Search for the cell housing the specified text and yield its [X, Y] center coordinate. 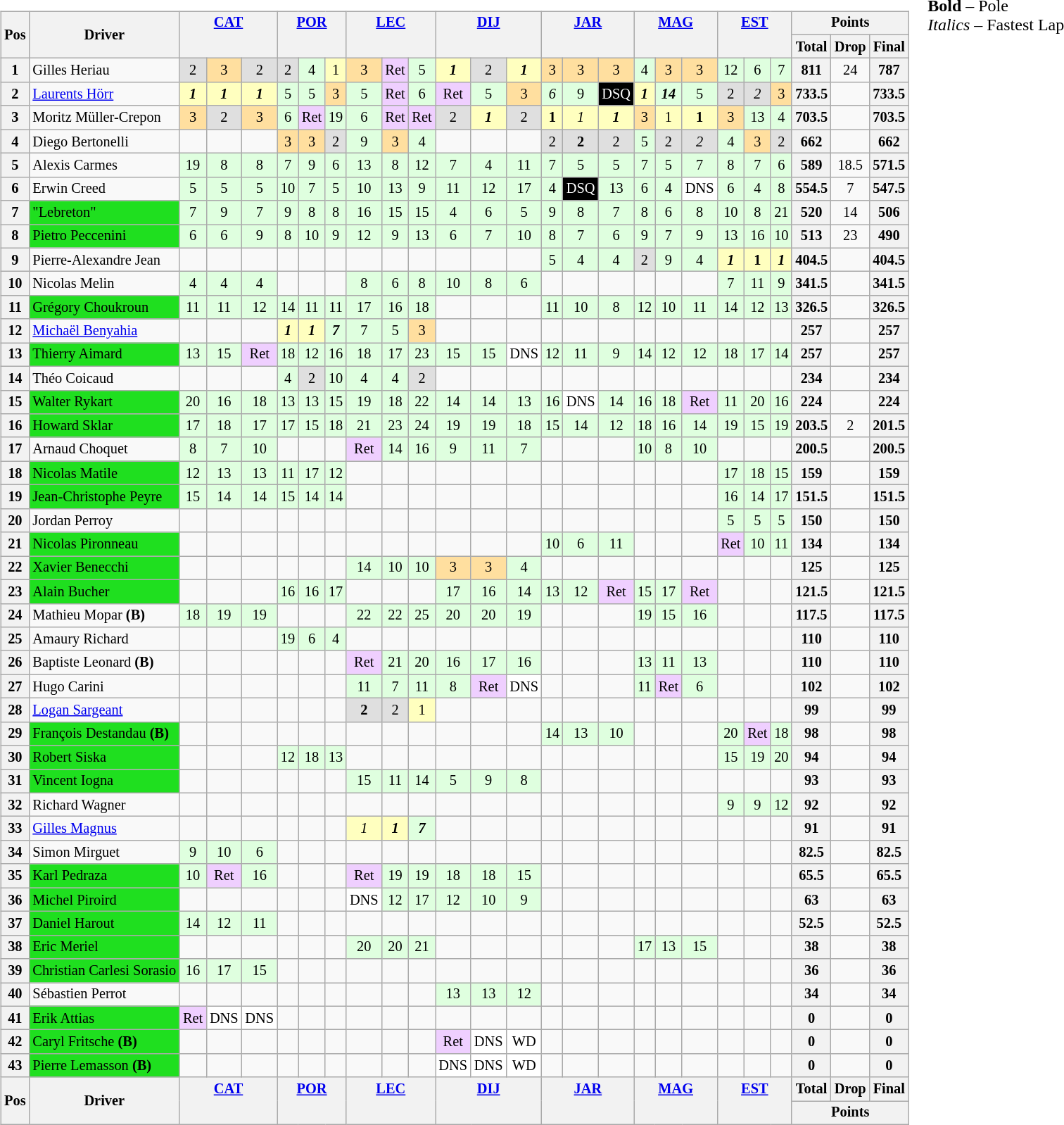
28 [15, 710]
32 [15, 805]
Logan Sargeant [104, 710]
Alain Bucher [104, 591]
Nicolas Melin [104, 284]
203.5 [811, 426]
Richard Wagner [104, 805]
Alexis Carmes [104, 165]
520 [811, 213]
811 [811, 70]
Jordan Perroy [104, 520]
201.5 [889, 426]
39 [15, 971]
Thierry Aimard [104, 355]
Pierre-Alexandre Jean [104, 260]
Erik Attias [104, 1018]
29 [15, 734]
Eric Meriel [104, 947]
Diego Bertonelli [104, 142]
Simon Mirguet [104, 853]
Xavier Benecchi [104, 568]
Théo Coicaud [104, 378]
Gilles Heriau [104, 70]
Jean-Christophe Peyre [104, 497]
37 [15, 924]
35 [15, 876]
Vincent Iogna [104, 781]
Mathieu Mopar (B) [104, 615]
Erwin Creed [104, 189]
Pietro Peccenini [104, 237]
26 [15, 662]
Amaury Richard [104, 639]
"Lebreton" [104, 213]
18.5 [850, 165]
Gilles Magnus [104, 829]
40 [15, 995]
Robert Siska [104, 758]
571.5 [889, 165]
Christian Carlesi Sorasio [104, 971]
Karl Pedraza [104, 876]
547.5 [889, 189]
Arnaud Choquet [104, 449]
Moritz Müller-Crepon [104, 118]
41 [15, 1018]
Sébastien Perrot [104, 995]
Nicolas Matile [104, 473]
Laurents Hörr [104, 94]
31 [15, 781]
787 [889, 70]
33 [15, 829]
Daniel Harout [104, 924]
43 [15, 1066]
27 [15, 686]
Grégory Choukroun [104, 308]
554.5 [811, 189]
513 [811, 237]
42 [15, 1042]
506 [889, 213]
Baptiste Leonard (B) [104, 662]
Howard Sklar [104, 426]
Nicolas Pironneau [104, 544]
589 [811, 165]
Hugo Carini [104, 686]
Pierre Lemasson (B) [104, 1066]
Michel Piroird [104, 900]
490 [889, 237]
Michaël Benyahia [104, 331]
30 [15, 758]
Caryl Fritsche (B) [104, 1042]
Walter Rykart [104, 402]
François Destandau (B) [104, 734]
